Identify which cell holds the provided text, then report its (x, y) central coordinate. 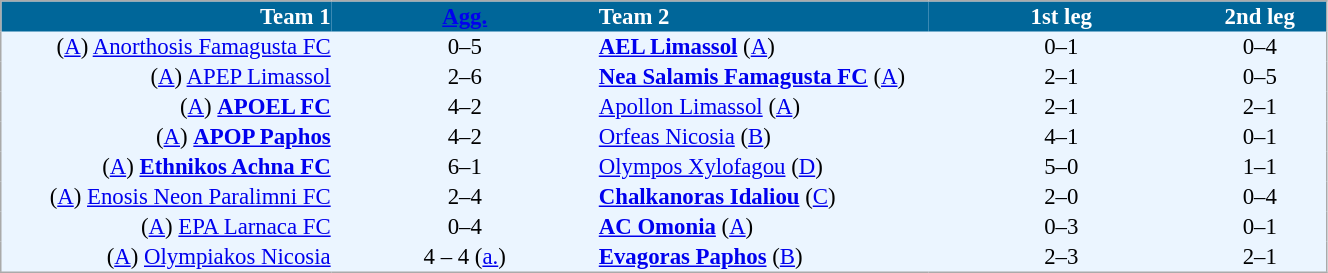
2–0 (1062, 197)
4–1 (1062, 137)
5–0 (1062, 167)
0–3 (1062, 227)
(A) Olympiakos Nicosia (166, 257)
Chalkanoras Idaliou (C) (762, 197)
1st leg (1062, 16)
Agg. (464, 16)
(A) EPA Larnaca FC (166, 227)
2nd leg (1260, 16)
1–1 (1260, 167)
2–4 (464, 197)
Evagoras Paphos (B) (762, 257)
(A) APOP Paphos (166, 137)
6–1 (464, 167)
(A) Anorthosis Famagusta FC (166, 47)
(A) APOEL FC (166, 107)
4 – 4 (a.) (464, 257)
2–3 (1062, 257)
Team 2 (762, 16)
2–6 (464, 77)
(A) Enosis Neon Paralimni FC (166, 197)
(A) APEP Limassol (166, 77)
Nea Salamis Famagusta FC (A) (762, 77)
AEL Limassol (A) (762, 47)
Olympos Xylofagou (D) (762, 167)
Apollon Limassol (A) (762, 107)
(A) Ethnikos Achna FC (166, 167)
AC Omonia (A) (762, 227)
Team 1 (166, 16)
Orfeas Nicosia (B) (762, 137)
